Provide the [X, Y] coordinate of the cell's center where the given text is located.  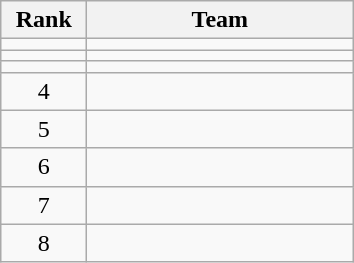
6 [44, 167]
5 [44, 129]
Rank [44, 20]
4 [44, 91]
Team [220, 20]
8 [44, 243]
7 [44, 205]
